Scan for the cell matching the given text and deliver its [X, Y] coordinate at center. 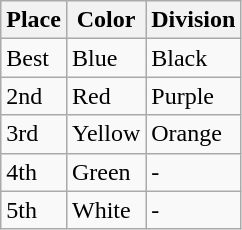
Blue [106, 58]
Place [34, 20]
Best [34, 58]
Division [194, 20]
3rd [34, 134]
Purple [194, 96]
White [106, 210]
Color [106, 20]
2nd [34, 96]
Red [106, 96]
Black [194, 58]
Orange [194, 134]
4th [34, 172]
Green [106, 172]
Yellow [106, 134]
5th [34, 210]
